Detect which cell encompasses the target text, then output its (X, Y) center coordinate. 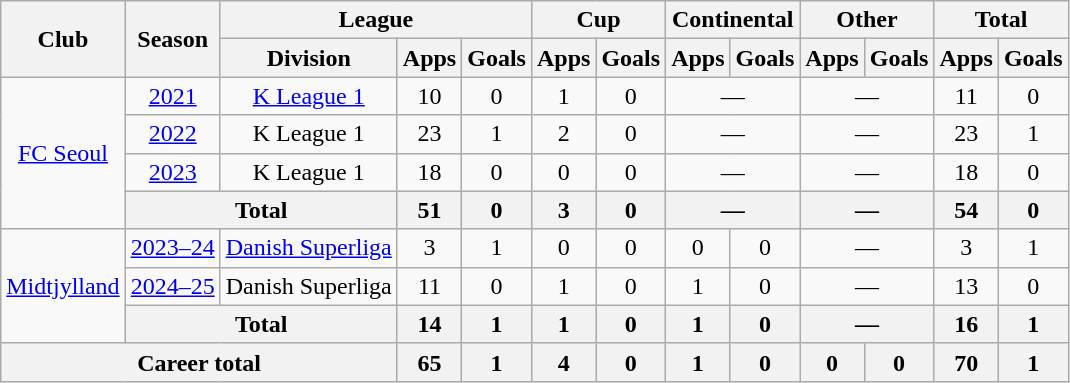
2021 (172, 96)
16 (966, 324)
14 (429, 324)
51 (429, 210)
Cup (598, 20)
4 (563, 362)
2022 (172, 134)
2023 (172, 172)
Season (172, 39)
Midtjylland (63, 286)
Other (867, 20)
Continental (733, 20)
Division (308, 58)
2023–24 (172, 248)
League (376, 20)
65 (429, 362)
2024–25 (172, 286)
10 (429, 96)
FC Seoul (63, 153)
54 (966, 210)
Club (63, 39)
13 (966, 286)
2 (563, 134)
Career total (200, 362)
70 (966, 362)
